Pinpoint the cell where the given text exists, returning its [x, y] midpoint coordinate. 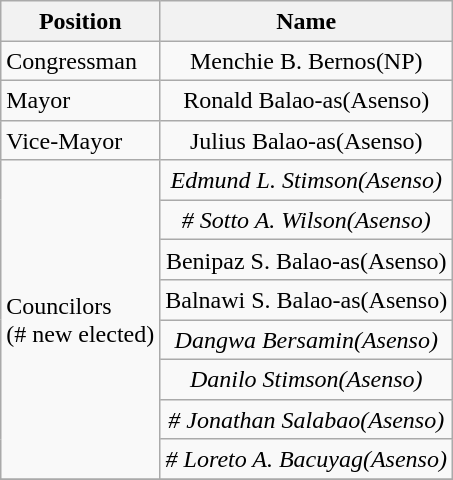
Ronald Balao-as(Asenso) [306, 100]
# Jonathan Salabao(Asenso) [306, 419]
Danilo Stimson(Asenso) [306, 379]
Dangwa Bersamin(Asenso) [306, 340]
Julius Balao-as(Asenso) [306, 140]
Balnawi S. Balao-as(Asenso) [306, 300]
Mayor [80, 100]
Councilors(# new elected) [80, 320]
# Loreto A. Bacuyag(Asenso) [306, 459]
Benipaz S. Balao-as(Asenso) [306, 260]
# Sotto A. Wilson(Asenso) [306, 220]
Position [80, 21]
Vice-Mayor [80, 140]
Menchie B. Bernos(NP) [306, 61]
Name [306, 21]
Edmund L. Stimson(Asenso) [306, 180]
Congressman [80, 61]
